Search for the cell housing the specified text and yield its [x, y] center coordinate. 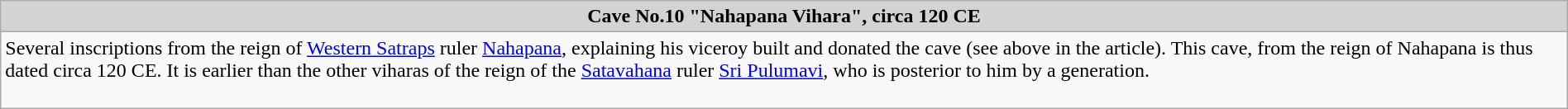
Cave No.10 "Nahapana Vihara", circa 120 CE [784, 17]
